Return [X, Y] of the center of cell containing provided text 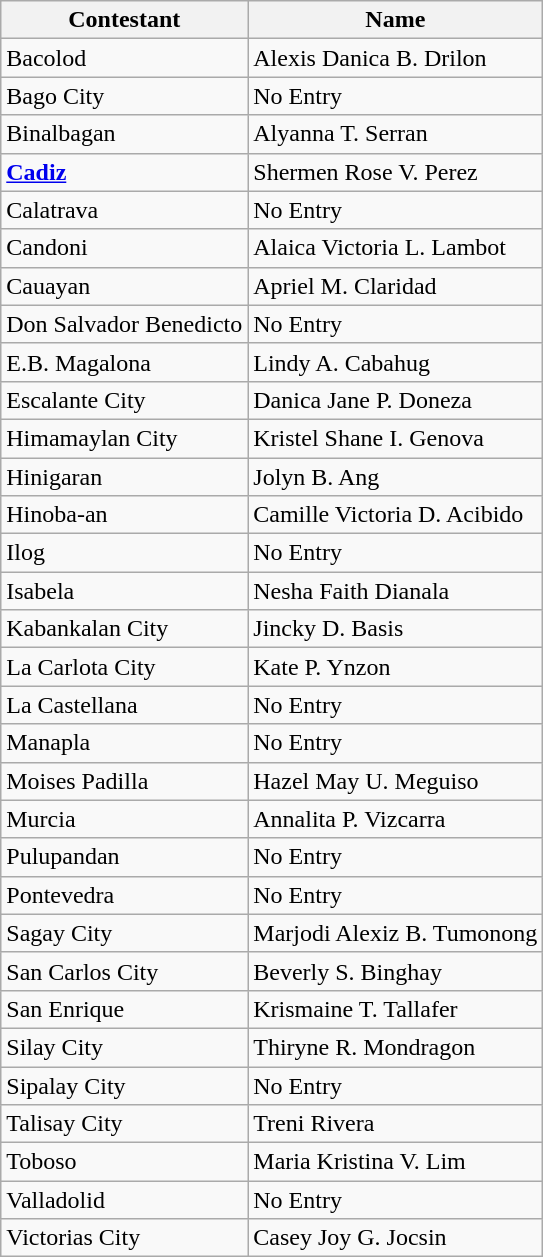
Cadiz [124, 172]
Shermen Rose V. Perez [396, 172]
La Castellana [124, 705]
Calatrava [124, 210]
Ilog [124, 553]
Valladolid [124, 1200]
Maria Kristina V. Lim [396, 1162]
Jolyn B. Ang [396, 477]
Hinoba-an [124, 515]
Manapla [124, 743]
Treni Rivera [396, 1124]
Pulupandan [124, 857]
San Enrique [124, 1009]
Marjodi Alexiz B. Tumonong [396, 933]
Talisay City [124, 1124]
Thiryne R. Mondragon [396, 1047]
Annalita P. Vizcarra [396, 819]
Silay City [124, 1047]
Apriel M. Claridad [396, 286]
Kabankalan City [124, 629]
Kristel Shane I. Genova [396, 438]
E.B. Magalona [124, 362]
Moises Padilla [124, 781]
Sipalay City [124, 1085]
Himamaylan City [124, 438]
Beverly S. Binghay [396, 971]
Alaica Victoria L. Lambot [396, 248]
Nesha Faith Dianala [396, 591]
Pontevedra [124, 895]
Krismaine T. Tallafer [396, 1009]
Isabela [124, 591]
Danica Jane P. Doneza [396, 400]
Bacolod [124, 58]
Contestant [124, 20]
Cauayan [124, 286]
Toboso [124, 1162]
Hazel May U. Meguiso [396, 781]
Victorias City [124, 1238]
Alyanna T. Serran [396, 134]
Camille Victoria D. Acibido [396, 515]
Escalante City [124, 400]
Sagay City [124, 933]
Name [396, 20]
Casey Joy G. Jocsin [396, 1238]
Candoni [124, 248]
La Carlota City [124, 667]
Jincky D. Basis [396, 629]
Murcia [124, 819]
Don Salvador Benedicto [124, 324]
San Carlos City [124, 971]
Lindy A. Cabahug [396, 362]
Hinigaran [124, 477]
Alexis Danica B. Drilon [396, 58]
Binalbagan [124, 134]
Bago City [124, 96]
Kate P. Ynzon [396, 667]
